Extract the [X, Y] coordinate from the center of the cell holding the provided text.  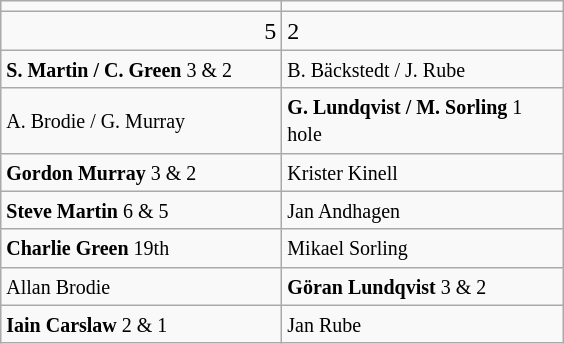
Mikael Sorling [422, 248]
2 [422, 31]
Jan Rube [422, 324]
Jan Andhagen [422, 210]
A. Brodie / G. Murray [142, 120]
Steve Martin 6 & 5 [142, 210]
Iain Carslaw 2 & 1 [142, 324]
Göran Lundqvist 3 & 2 [422, 286]
G. Lundqvist / M. Sorling 1 hole [422, 120]
Krister Kinell [422, 172]
B. Bäckstedt / J. Rube [422, 69]
5 [142, 31]
Gordon Murray 3 & 2 [142, 172]
Charlie Green 19th [142, 248]
Allan Brodie [142, 286]
S. Martin / C. Green 3 & 2 [142, 69]
